Determine the [x, y] coordinate at the center of the cell enclosing the given text.  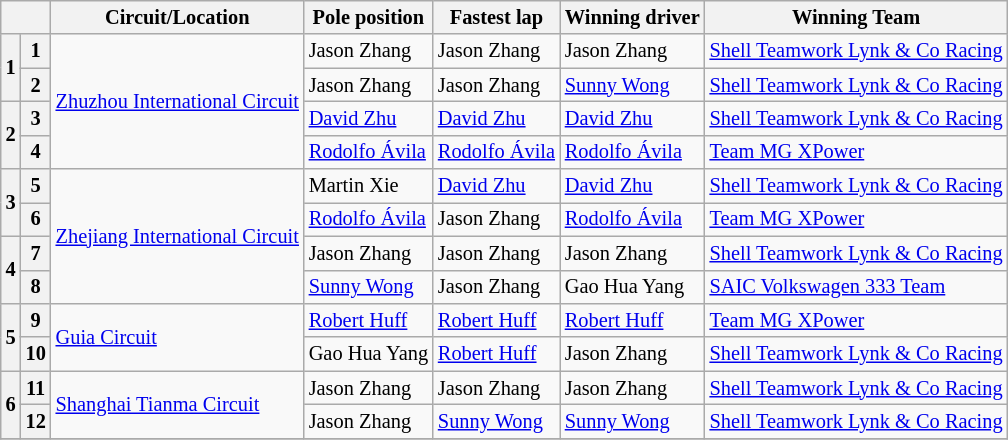
9 [36, 320]
Fastest lap [496, 17]
SAIC Volkswagen 333 Team [856, 287]
Zhuzhou International Circuit [178, 102]
Pole position [368, 17]
Guia Circuit [178, 336]
Zhejiang International Circuit [178, 236]
Winning Team [856, 17]
12 [36, 421]
Circuit/Location [178, 17]
Shanghai Tianma Circuit [178, 404]
7 [36, 253]
Winning driver [632, 17]
8 [36, 287]
10 [36, 354]
Martin Xie [368, 186]
11 [36, 388]
